Find where the given text appears and provide that cell's center as (X, Y) coordinate. 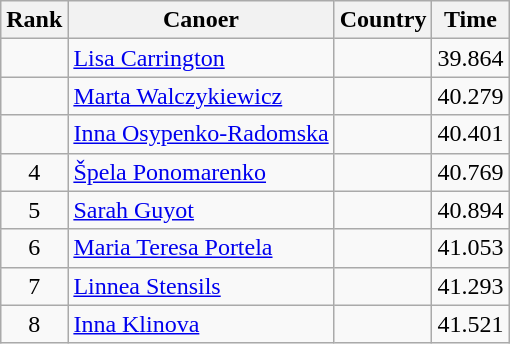
Sarah Guyot (201, 210)
Marta Walczykiewicz (201, 96)
8 (34, 324)
41.053 (470, 248)
Rank (34, 20)
Country (383, 20)
40.279 (470, 96)
Špela Ponomarenko (201, 172)
Canoer (201, 20)
40.894 (470, 210)
4 (34, 172)
41.293 (470, 286)
Time (470, 20)
6 (34, 248)
5 (34, 210)
Lisa Carrington (201, 58)
40.401 (470, 134)
Inna Osypenko-Radomska (201, 134)
40.769 (470, 172)
Inna Klinova (201, 324)
39.864 (470, 58)
41.521 (470, 324)
Maria Teresa Portela (201, 248)
7 (34, 286)
Linnea Stensils (201, 286)
